Extract the (X, Y) coordinate from the center of the cell holding the provided text.  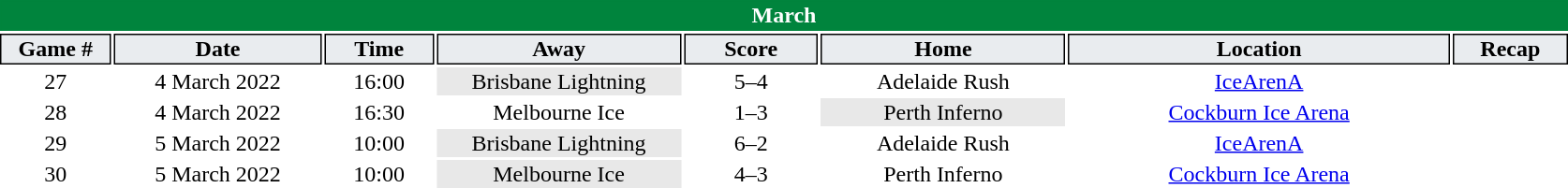
16:00 (379, 81)
6–2 (751, 143)
16:30 (379, 112)
30 (56, 174)
Home (943, 49)
27 (56, 81)
Recap (1510, 49)
4–3 (751, 174)
Score (751, 49)
1–3 (751, 112)
March (784, 15)
29 (56, 143)
Location (1259, 49)
Time (379, 49)
5–4 (751, 81)
28 (56, 112)
Game # (56, 49)
Away (559, 49)
Date (218, 49)
